Identify which cell holds the provided text, then report its [X, Y] central coordinate. 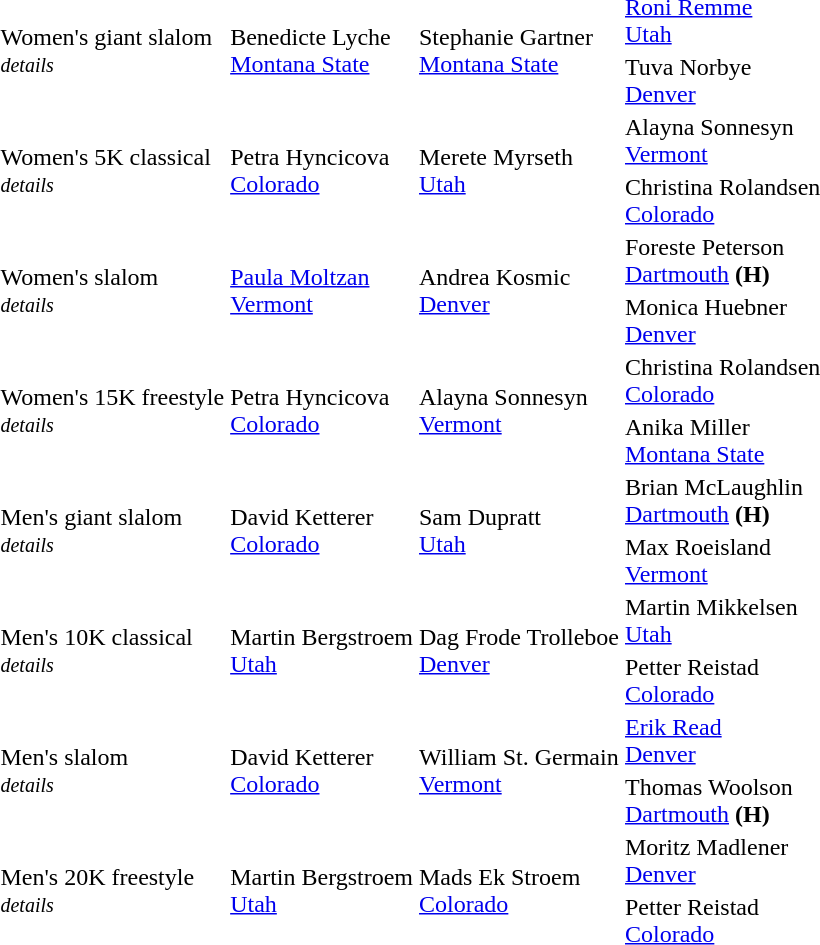
Sam Dupratt Utah [520, 530]
William St. Germain Vermont [520, 770]
Alayna Sonnesyn Vermont [520, 410]
Andrea Kosmic Denver [520, 290]
Paula Moltzan Vermont [322, 290]
Martin Bergstroem Utah [322, 650]
Dag Frode Trolleboe Denver [520, 650]
Merete Myrseth Utah [520, 170]
